Search for the cell housing the specified text and yield its (x, y) center coordinate. 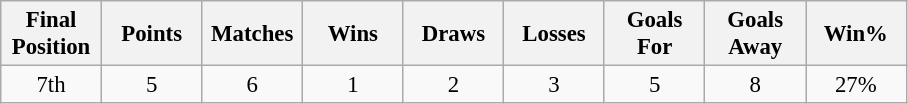
Goals For (654, 34)
Losses (554, 34)
1 (354, 85)
Goals Away (756, 34)
Final Position (52, 34)
27% (856, 85)
8 (756, 85)
Draws (454, 34)
2 (454, 85)
Points (152, 34)
Wins (354, 34)
6 (252, 85)
Matches (252, 34)
3 (554, 85)
7th (52, 85)
Win% (856, 34)
